Output the [x, y] coordinate of the center of the cell containing the given text.  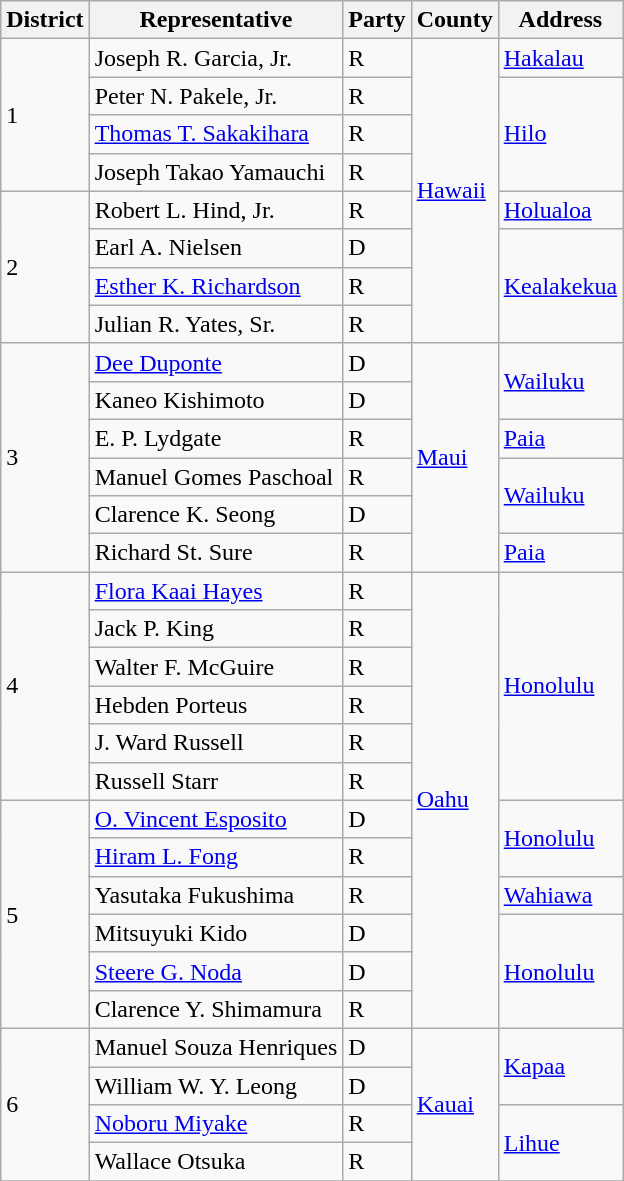
Richard St. Sure [216, 553]
2 [45, 267]
Holualoa [560, 210]
Peter N. Pakele, Jr. [216, 96]
1 [45, 115]
Hawaii [454, 191]
5 [45, 914]
Joseph Takao Yamauchi [216, 172]
Esther K. Richardson [216, 286]
Joseph R. Garcia, Jr. [216, 58]
Kealakekua [560, 286]
6 [45, 1104]
Yasutaka Fukushima [216, 895]
Representative [216, 20]
Mitsuyuki Kido [216, 933]
Noboru Miyake [216, 1124]
Wallace Otsuka [216, 1162]
J. Ward Russell [216, 743]
Thomas T. Sakakihara [216, 134]
Julian R. Yates, Sr. [216, 324]
William W. Y. Leong [216, 1085]
Manuel Souza Henriques [216, 1047]
Earl A. Nielsen [216, 248]
Maui [454, 457]
County [454, 20]
Steere G. Noda [216, 971]
Robert L. Hind, Jr. [216, 210]
Hebden Porteus [216, 705]
Manuel Gomes Paschoal [216, 477]
Kauai [454, 1104]
Oahu [454, 800]
Walter F. McGuire [216, 667]
Dee Duponte [216, 362]
Clarence Y. Shimamura [216, 1009]
Party [377, 20]
E. P. Lydgate [216, 438]
Address [560, 20]
O. Vincent Esposito [216, 819]
Hilo [560, 134]
Flora Kaai Hayes [216, 591]
District [45, 20]
3 [45, 457]
Kaneo Kishimoto [216, 400]
Clarence K. Seong [216, 515]
Kapaa [560, 1066]
Hiram L. Fong [216, 857]
4 [45, 686]
Wahiawa [560, 895]
Lihue [560, 1143]
Jack P. King [216, 629]
Russell Starr [216, 781]
Hakalau [560, 58]
